Return (x, y) of the center of cell containing provided text 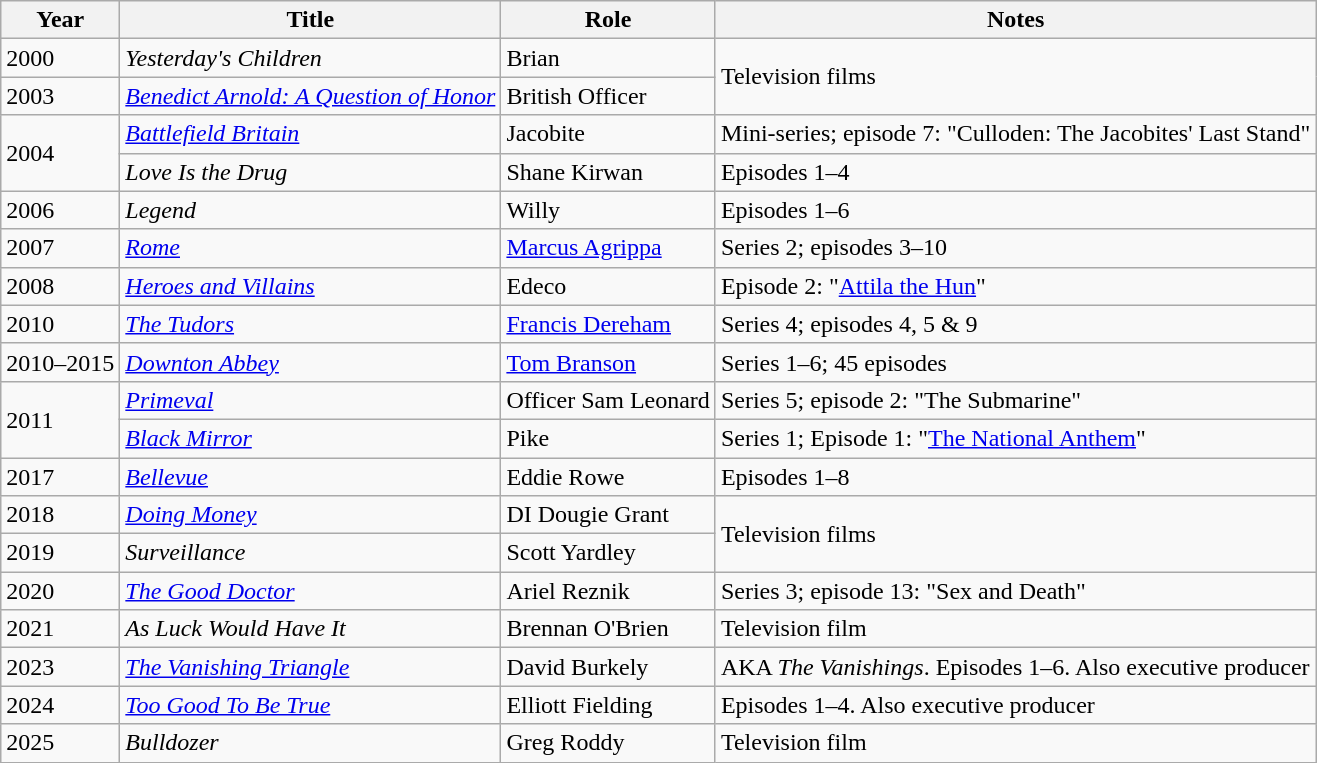
Benedict Arnold: A Question of Honor (310, 96)
Mini-series; episode 7: "Culloden: The Jacobites' Last Stand" (1015, 134)
Surveillance (310, 553)
Officer Sam Leonard (608, 400)
Jacobite (608, 134)
Tom Branson (608, 362)
Episodes 1–8 (1015, 477)
Eddie Rowe (608, 477)
Bulldozer (310, 743)
Series 3; episode 13: "Sex and Death" (1015, 591)
Series 2; episodes 3–10 (1015, 248)
Episodes 1–4 (1015, 172)
David Burkely (608, 667)
Brennan O'Brien (608, 629)
Marcus Agrippa (608, 248)
2006 (60, 210)
2021 (60, 629)
2000 (60, 58)
Title (310, 20)
2004 (60, 153)
2011 (60, 419)
Notes (1015, 20)
Bellevue (310, 477)
The Tudors (310, 324)
Series 5; episode 2: "The Submarine" (1015, 400)
Willy (608, 210)
Elliott Fielding (608, 705)
Ariel Reznik (608, 591)
Downton Abbey (310, 362)
Greg Roddy (608, 743)
2023 (60, 667)
Brian (608, 58)
Series 4; episodes 4, 5 & 9 (1015, 324)
2007 (60, 248)
DI Dougie Grant (608, 515)
The Good Doctor (310, 591)
2024 (60, 705)
Scott Yardley (608, 553)
Episode 2: "Attila the Hun" (1015, 286)
Year (60, 20)
British Officer (608, 96)
Pike (608, 438)
Francis Dereham (608, 324)
2010–2015 (60, 362)
AKA The Vanishings. Episodes 1–6. Also executive producer (1015, 667)
Series 1; Episode 1: "The National Anthem" (1015, 438)
Edeco (608, 286)
2025 (60, 743)
Heroes and Villains (310, 286)
2019 (60, 553)
Love Is the Drug (310, 172)
Episodes 1–6 (1015, 210)
As Luck Would Have It (310, 629)
Series 1–6; 45 episodes (1015, 362)
2003 (60, 96)
Rome (310, 248)
2020 (60, 591)
2008 (60, 286)
Primeval (310, 400)
Too Good To Be True (310, 705)
Battlefield Britain (310, 134)
Role (608, 20)
2010 (60, 324)
The Vanishing Triangle (310, 667)
Black Mirror (310, 438)
Yesterday's Children (310, 58)
Legend (310, 210)
Shane Kirwan (608, 172)
2018 (60, 515)
Doing Money (310, 515)
Episodes 1–4. Also executive producer (1015, 705)
2017 (60, 477)
